Identify which cell holds the provided text, then report its (x, y) central coordinate. 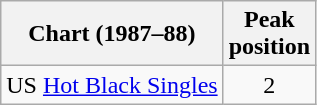
2 (269, 85)
Peakposition (269, 34)
Chart (1987–88) (112, 34)
US Hot Black Singles (112, 85)
